Provide the [X, Y] coordinate of the cell's center where the given text is located.  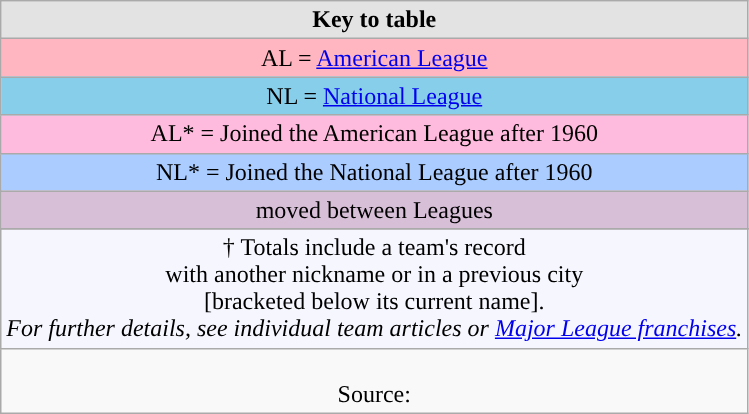
Source: [374, 380]
NL* = Joined the National League after 1960 [374, 172]
AL = American League [374, 58]
AL* = Joined the American League after 1960 [374, 134]
NL = National League [374, 96]
moved between Leagues [374, 210]
Key to table [374, 20]
